Capture the cell that displays the provided text and extract its [X, Y] central coordinate. 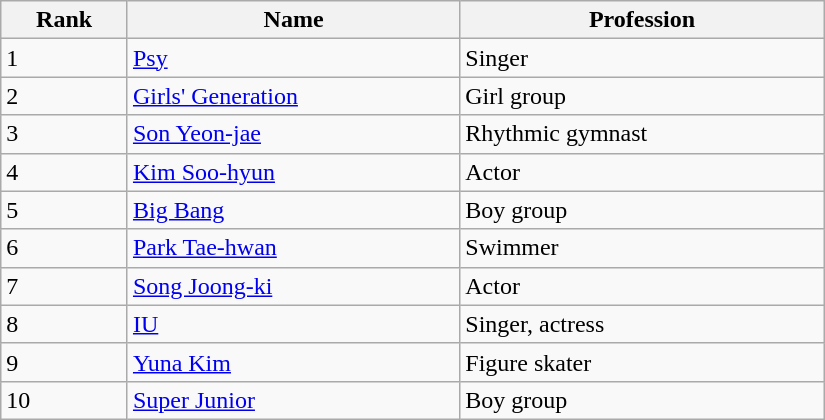
9 [64, 362]
5 [64, 210]
7 [64, 286]
3 [64, 134]
Rank [64, 20]
Rhythmic gymnast [642, 134]
Kim Soo-hyun [293, 172]
8 [64, 324]
Park Tae-hwan [293, 248]
10 [64, 400]
1 [64, 58]
Figure skater [642, 362]
Singer, actress [642, 324]
Son Yeon-jae [293, 134]
2 [64, 96]
Singer [642, 58]
Super Junior [293, 400]
Swimmer [642, 248]
4 [64, 172]
Big Bang [293, 210]
Girl group [642, 96]
Profession [642, 20]
Name [293, 20]
Girls' Generation [293, 96]
Yuna Kim [293, 362]
IU [293, 324]
Psy [293, 58]
Song Joong-ki [293, 286]
6 [64, 248]
